Output the (x, y) coordinate of the center of the cell containing the given text.  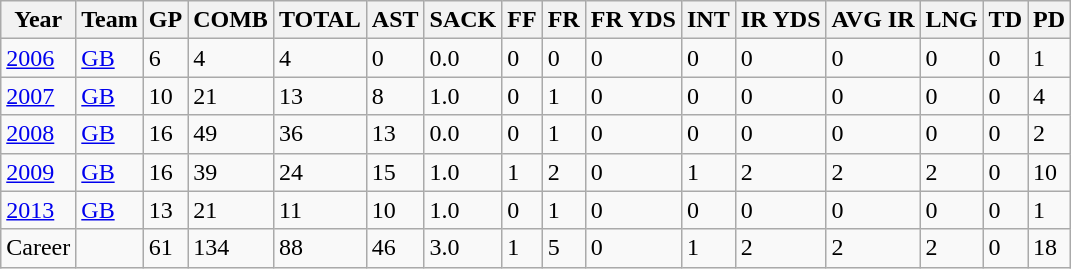
49 (231, 134)
3.0 (463, 248)
2008 (38, 134)
FR (564, 20)
61 (165, 248)
GP (165, 20)
15 (395, 172)
IR YDS (780, 20)
24 (320, 172)
18 (1050, 248)
2013 (38, 210)
11 (320, 210)
39 (231, 172)
SACK (463, 20)
FR YDS (633, 20)
8 (395, 96)
2007 (38, 96)
2006 (38, 58)
PD (1050, 20)
LNG (952, 20)
Team (110, 20)
36 (320, 134)
6 (165, 58)
Year (38, 20)
Career (38, 248)
2009 (38, 172)
88 (320, 248)
COMB (231, 20)
134 (231, 248)
46 (395, 248)
FF (522, 20)
TOTAL (320, 20)
AST (395, 20)
5 (564, 248)
AVG IR (873, 20)
INT (708, 20)
TD (1005, 20)
